Detect which cell encompasses the target text, then output its [x, y] center coordinate. 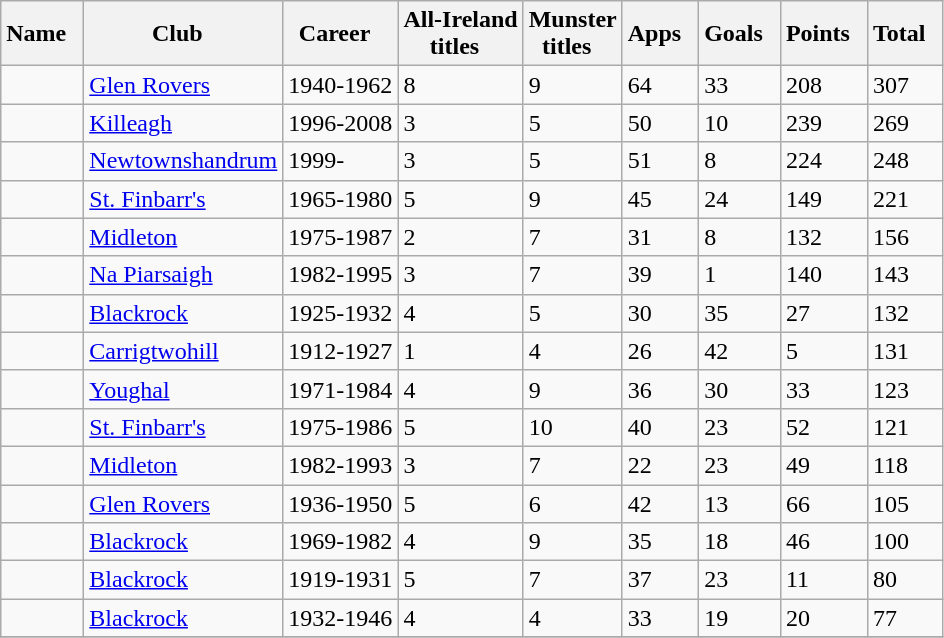
80 [905, 580]
37 [660, 580]
Apps [660, 34]
19 [740, 618]
1971-1984 [340, 389]
Youghal [184, 389]
18 [740, 542]
1996-2008 [340, 123]
Killeagh [184, 123]
26 [660, 351]
66 [824, 503]
1982-1995 [340, 275]
100 [905, 542]
36 [660, 389]
1982-1993 [340, 465]
Total [905, 34]
13 [740, 503]
50 [660, 123]
22 [660, 465]
39 [660, 275]
51 [660, 161]
Career [340, 34]
143 [905, 275]
49 [824, 465]
1975-1986 [340, 427]
131 [905, 351]
269 [905, 123]
118 [905, 465]
1919-1931 [340, 580]
1999- [340, 161]
208 [824, 85]
1940-1962 [340, 85]
Name [42, 34]
24 [740, 199]
2 [460, 237]
140 [824, 275]
77 [905, 618]
Newtownshandrum [184, 161]
1965-1980 [340, 199]
Goals [740, 34]
11 [824, 580]
Munstertitles [572, 34]
6 [572, 503]
Carrigtwohill [184, 351]
46 [824, 542]
105 [905, 503]
221 [905, 199]
123 [905, 389]
1912-1927 [340, 351]
Na Piarsaigh [184, 275]
27 [824, 313]
239 [824, 123]
31 [660, 237]
1932-1946 [340, 618]
All-Irelandtitles [460, 34]
1969-1982 [340, 542]
248 [905, 161]
64 [660, 85]
Club [184, 34]
40 [660, 427]
224 [824, 161]
20 [824, 618]
121 [905, 427]
1936-1950 [340, 503]
1925-1932 [340, 313]
156 [905, 237]
45 [660, 199]
1975-1987 [340, 237]
Points [824, 34]
307 [905, 85]
52 [824, 427]
149 [824, 199]
